Capture the cell that displays the provided text and extract its (x, y) central coordinate. 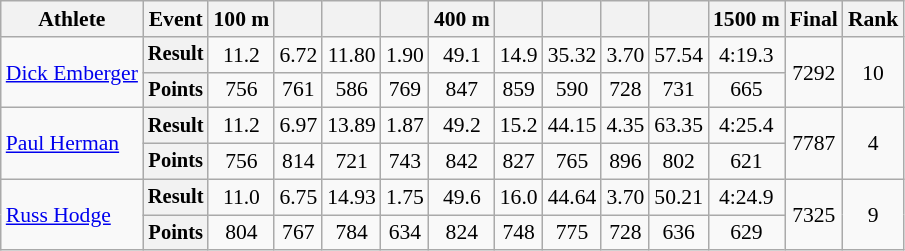
13.89 (352, 126)
804 (241, 233)
49.1 (462, 55)
1.75 (405, 197)
842 (462, 162)
14.9 (519, 55)
50.21 (678, 197)
9 (874, 214)
859 (519, 90)
4.35 (625, 126)
6.75 (298, 197)
636 (678, 233)
35.32 (572, 55)
1500 m (746, 19)
761 (298, 90)
6.72 (298, 55)
Event (176, 19)
629 (746, 233)
7325 (814, 214)
15.2 (519, 126)
767 (298, 233)
634 (405, 233)
1.90 (405, 55)
63.35 (678, 126)
590 (572, 90)
748 (519, 233)
1.87 (405, 126)
4:19.3 (746, 55)
57.54 (678, 55)
Russ Hodge (72, 214)
Athlete (72, 19)
400 m (462, 19)
847 (462, 90)
775 (572, 233)
44.64 (572, 197)
49.6 (462, 197)
100 m (241, 19)
11.0 (241, 197)
49.2 (462, 126)
765 (572, 162)
14.93 (352, 197)
11.80 (352, 55)
802 (678, 162)
Paul Herman (72, 144)
731 (678, 90)
Dick Emberger (72, 72)
6.97 (298, 126)
721 (352, 162)
Final (814, 19)
4 (874, 144)
7787 (814, 144)
Rank (874, 19)
621 (746, 162)
784 (352, 233)
665 (746, 90)
7292 (814, 72)
814 (298, 162)
4:24.9 (746, 197)
896 (625, 162)
4:25.4 (746, 126)
586 (352, 90)
769 (405, 90)
827 (519, 162)
743 (405, 162)
824 (462, 233)
10 (874, 72)
44.15 (572, 126)
16.0 (519, 197)
